Detect which cell encompasses the target text, then output its (X, Y) center coordinate. 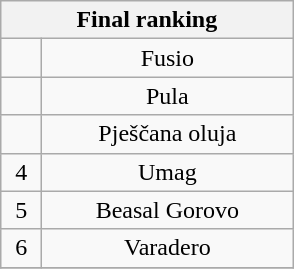
6 (22, 248)
5 (22, 210)
4 (22, 172)
Pula (168, 96)
Final ranking (147, 20)
Beasal Gorovo (168, 210)
Varadero (168, 248)
Pješčana oluja (168, 134)
Fusio (168, 58)
Umag (168, 172)
